Return (X, Y) of the center of cell containing provided text 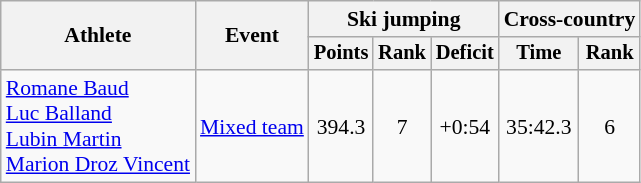
35:42.3 (539, 126)
Points (341, 54)
Deficit (465, 54)
394.3 (341, 126)
Ski jumping (404, 19)
Cross-country (570, 19)
6 (610, 126)
7 (402, 126)
Time (539, 54)
Romane BaudLuc BallandLubin MartinMarion Droz Vincent (98, 126)
+0:54 (465, 126)
Event (252, 36)
Athlete (98, 36)
Mixed team (252, 126)
